Return the (X, Y) coordinate for the center point of the cell that contains the specified text.  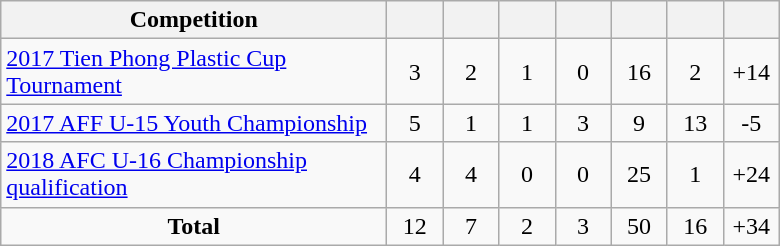
2017 Tien Phong Plastic Cup Tournament (194, 72)
-5 (751, 123)
Competition (194, 20)
9 (639, 123)
2018 AFC U-16 Championship qualification (194, 174)
Total (194, 226)
25 (639, 174)
13 (695, 123)
+14 (751, 72)
5 (415, 123)
7 (471, 226)
2017 AFF U-15 Youth Championship (194, 123)
12 (415, 226)
+34 (751, 226)
50 (639, 226)
+24 (751, 174)
